Capture the cell that displays the provided text and extract its (x, y) central coordinate. 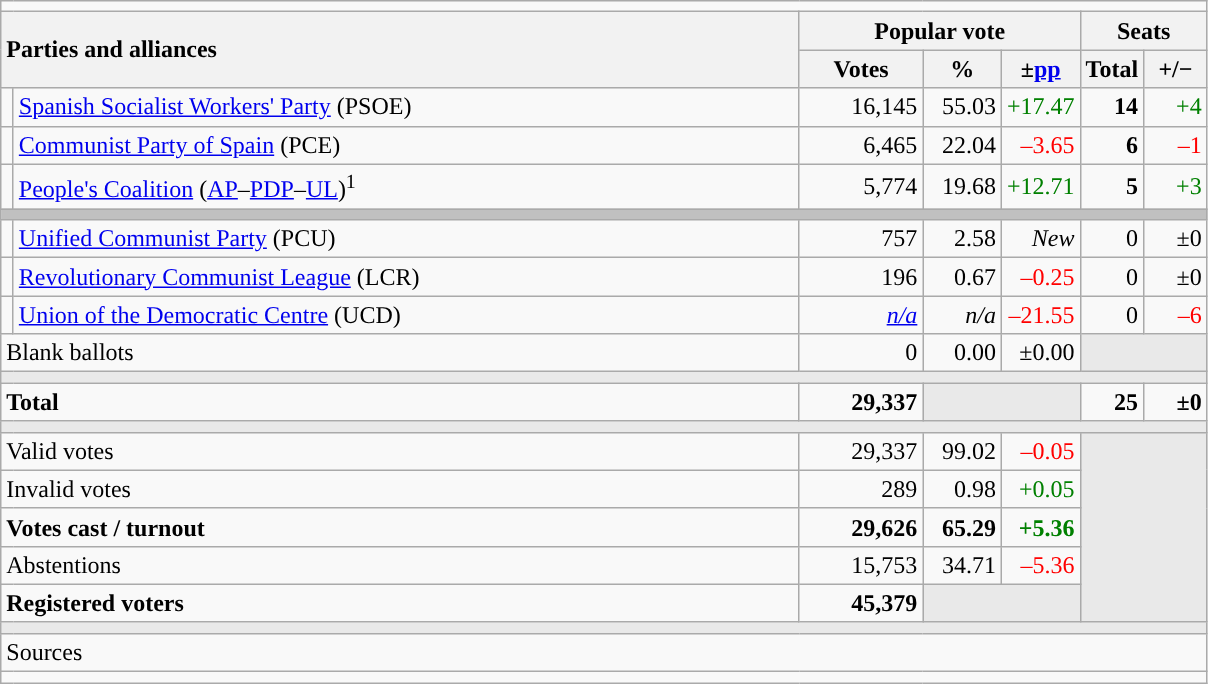
34.71 (962, 565)
+5.36 (1040, 527)
99.02 (962, 451)
16,145 (861, 107)
–0.05 (1040, 451)
–3.65 (1040, 145)
+0.05 (1040, 489)
19.68 (962, 186)
0.00 (962, 353)
0.98 (962, 489)
25 (1112, 402)
New (1040, 239)
±0.00 (1040, 353)
6 (1112, 145)
Invalid votes (400, 489)
196 (861, 277)
+/− (1176, 69)
+12.71 (1040, 186)
Abstentions (400, 565)
Revolutionary Communist League (LCR) (406, 277)
Registered voters (400, 603)
0.67 (962, 277)
15,753 (861, 565)
–5.36 (1040, 565)
22.04 (962, 145)
Valid votes (400, 451)
±pp (1040, 69)
Blank ballots (400, 353)
Communist Party of Spain (PCE) (406, 145)
289 (861, 489)
5 (1112, 186)
6,465 (861, 145)
55.03 (962, 107)
29,626 (861, 527)
% (962, 69)
Union of the Democratic Centre (UCD) (406, 315)
–1 (1176, 145)
757 (861, 239)
–0.25 (1040, 277)
–21.55 (1040, 315)
–6 (1176, 315)
65.29 (962, 527)
2.58 (962, 239)
45,379 (861, 603)
Seats (1144, 31)
People's Coalition (AP–PDP–UL)1 (406, 186)
Sources (604, 652)
Parties and alliances (400, 50)
Unified Communist Party (PCU) (406, 239)
Votes (861, 69)
Votes cast / turnout (400, 527)
Spanish Socialist Workers' Party (PSOE) (406, 107)
Popular vote (940, 31)
+17.47 (1040, 107)
14 (1112, 107)
5,774 (861, 186)
+4 (1176, 107)
+3 (1176, 186)
